Identify which cell holds the provided text, then report its (x, y) central coordinate. 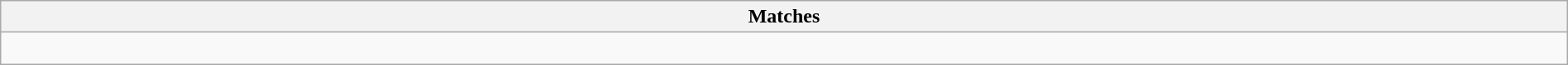
Matches (784, 17)
